Provide the [x, y] coordinate of the cell's center where the given text is located.  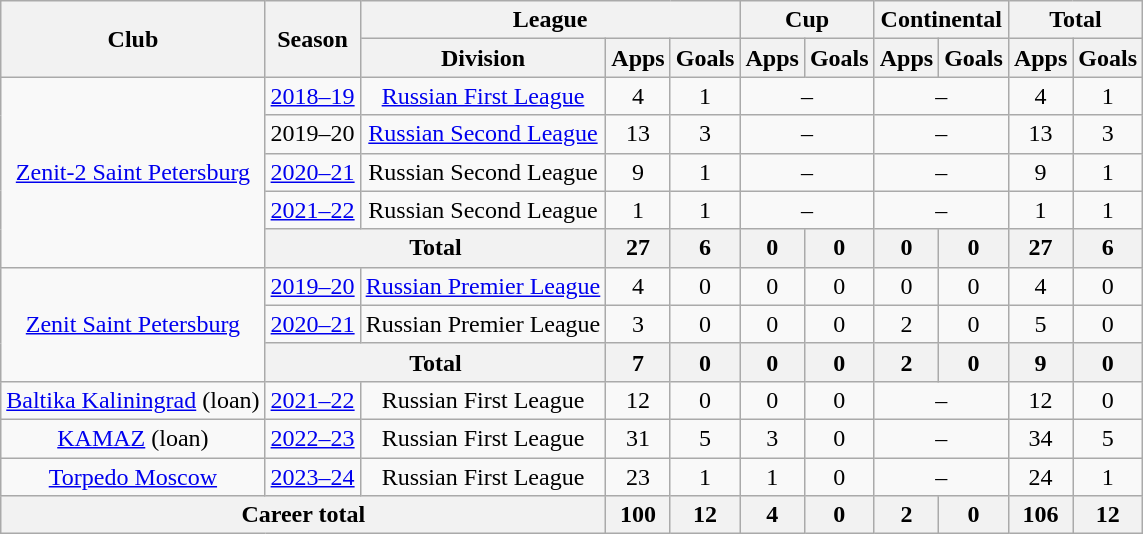
2023–24 [312, 477]
23 [638, 477]
24 [1040, 477]
KAMAZ (loan) [133, 438]
100 [638, 515]
2018–19 [312, 96]
Zenit-2 Saint Petersburg [133, 172]
106 [1040, 515]
34 [1040, 438]
Club [133, 39]
7 [638, 362]
Baltika Kaliningrad (loan) [133, 400]
Zenit Saint Petersburg [133, 324]
Continental [941, 20]
Season [312, 39]
Career total [304, 515]
31 [638, 438]
Torpedo Moscow [133, 477]
Division [483, 58]
2022–23 [312, 438]
League [550, 20]
Cup [807, 20]
